Output the (X, Y) coordinate of the center of the cell containing the given text.  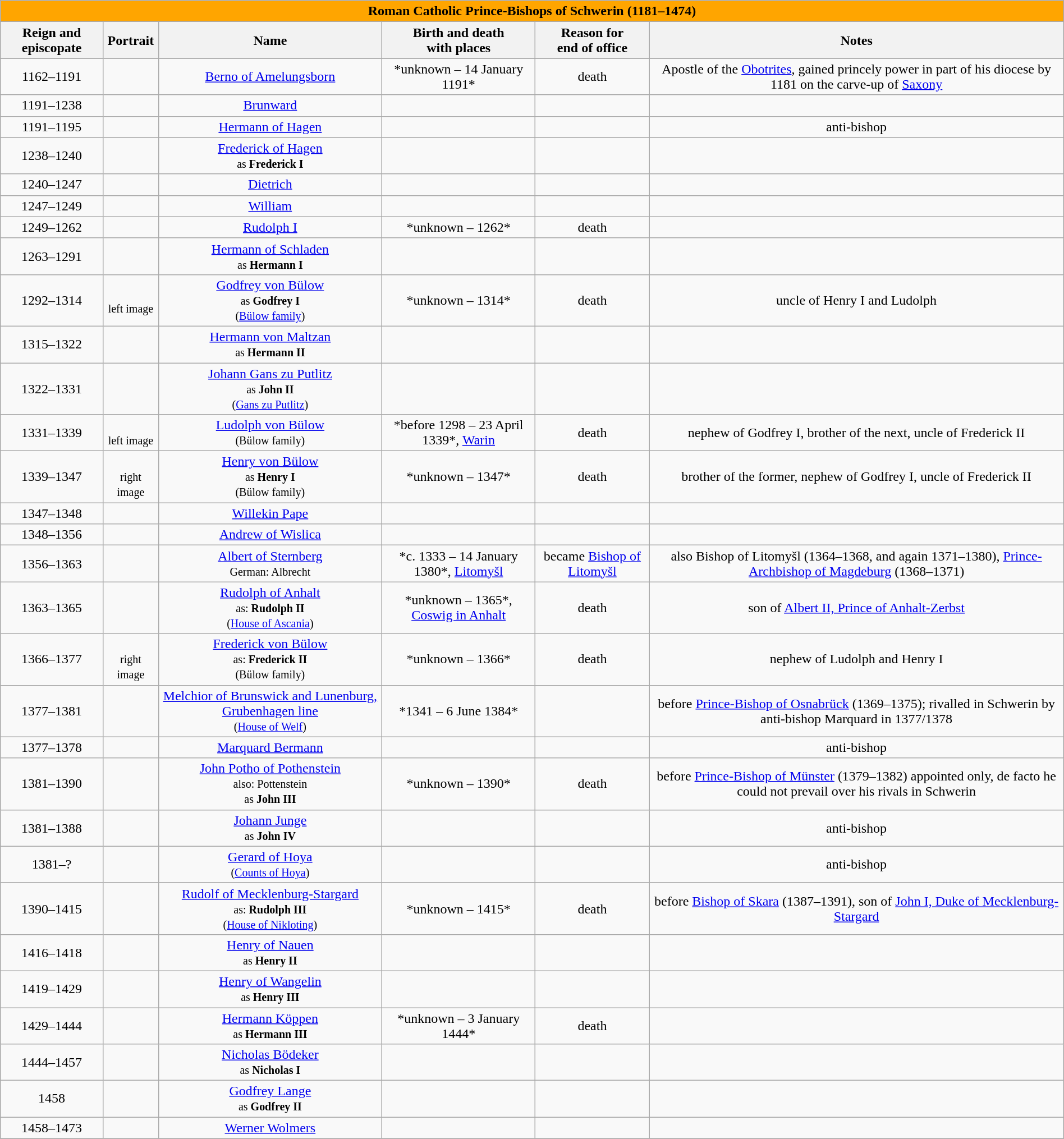
1419–1429 (52, 989)
Henry von Bülowas Henry I(Bülow family) (270, 477)
1458–1473 (52, 1128)
Hermann of Hagen (270, 127)
Rudolph I (270, 227)
Hermann of Schladenas Hermann I (270, 256)
Werner Wolmers (270, 1128)
1416–1418 (52, 953)
son of Albert II, Prince of Anhalt-Zerbst (856, 608)
*c. 1333 – 14 January 1380*, Litomyšl (458, 563)
*unknown – 1347* (458, 477)
Birth and deathwith places (458, 40)
*unknown – 14 January 1191* (458, 76)
Willekin Pape (270, 513)
Brunward (270, 105)
Reign and episcopate (52, 40)
1238–1240 (52, 156)
Godfrey Langeas Godfrey II (270, 1099)
1366–1377 (52, 659)
before Prince-Bishop of Münster (1379–1382) appointed only, de facto he could not prevail over his rivals in Schwerin (856, 784)
Henry of Nauenas Henry II (270, 953)
*1341 – 6 June 1384* (458, 711)
nephew of Godfrey I, brother of the next, uncle of Frederick II (856, 433)
1191–1195 (52, 127)
1263–1291 (52, 256)
Gerard of Hoya(Counts of Hoya) (270, 864)
1347–1348 (52, 513)
Frederick of Hagenas Frederick I (270, 156)
Andrew of Wislica (270, 535)
William (270, 206)
*unknown – 1314* (458, 300)
*unknown – 1390* (458, 784)
Johann Jungeas John IV (270, 828)
uncle of Henry I and Ludolph (856, 300)
Frederick von Bülowas: Frederick II(Bülow family) (270, 659)
1348–1356 (52, 535)
Hermann Köppenas Hermann III (270, 1026)
1322–1331 (52, 388)
1381–? (52, 864)
1444–1457 (52, 1063)
1381–1388 (52, 828)
1363–1365 (52, 608)
Apostle of the Obotrites, gained princely power in part of his diocese by 1181 on the carve-up of Saxony (856, 76)
1240–1247 (52, 185)
nephew of Ludolph and Henry I (856, 659)
Name (270, 40)
also Bishop of Litomyšl (1364–1368, and again 1371–1380), Prince-Archbishop of Magdeburg (1368–1371) (856, 563)
1331–1339 (52, 433)
1315–1322 (52, 345)
Melchior of Brunswick and Lunenburg, Grubenhagen line(House of Welf) (270, 711)
Godfrey von Bülowas Godfrey I(Bülow family) (270, 300)
Albert of SternbergGerman: Albrecht (270, 563)
*unknown – 1262* (458, 227)
1249–1262 (52, 227)
Portrait (130, 40)
*unknown – 1366* (458, 659)
Hermann von Maltzanas Hermann II (270, 345)
John Potho of Pothensteinalso: Pottensteinas John III (270, 784)
*unknown – 3 January 1444* (458, 1026)
before Bishop of Skara (1387–1391), son of John I, Duke of Mecklenburg-Stargard (856, 908)
1381–1390 (52, 784)
1429–1444 (52, 1026)
Dietrich (270, 185)
1292–1314 (52, 300)
Johann Gans zu Putlitzas John II(Gans zu Putlitz) (270, 388)
1191–1238 (52, 105)
Rudolph of Anhaltas: Rudolph II(House of Ascania) (270, 608)
*unknown – 1365*, Coswig in Anhalt (458, 608)
1377–1378 (52, 747)
Nicholas Bödekeras Nicholas I (270, 1063)
Henry of Wangelinas Henry III (270, 989)
Reason for end of office (593, 40)
Berno of Amelungsborn (270, 76)
Notes (856, 40)
Roman Catholic Prince-Bishops of Schwerin (1181–1474) (532, 11)
brother of the former, nephew of Godfrey I, uncle of Frederick II (856, 477)
1377–1381 (52, 711)
1390–1415 (52, 908)
1162–1191 (52, 76)
1339–1347 (52, 477)
*unknown – 1415* (458, 908)
1247–1249 (52, 206)
Ludolph von Bülow(Bülow family) (270, 433)
before Prince-Bishop of Osnabrück (1369–1375); rivalled in Schwerin by anti-bishop Marquard in 1377/1378 (856, 711)
1356–1363 (52, 563)
became Bishop of Litomyšl (593, 563)
Rudolf of Mecklenburg-Stargardas: Rudolph III(House of Nikloting) (270, 908)
*before 1298 – 23 April 1339*, Warin (458, 433)
Marquard Bermann (270, 747)
1458 (52, 1099)
